For the text-containing cell, return its midpoint in [X, Y] coordinate format. 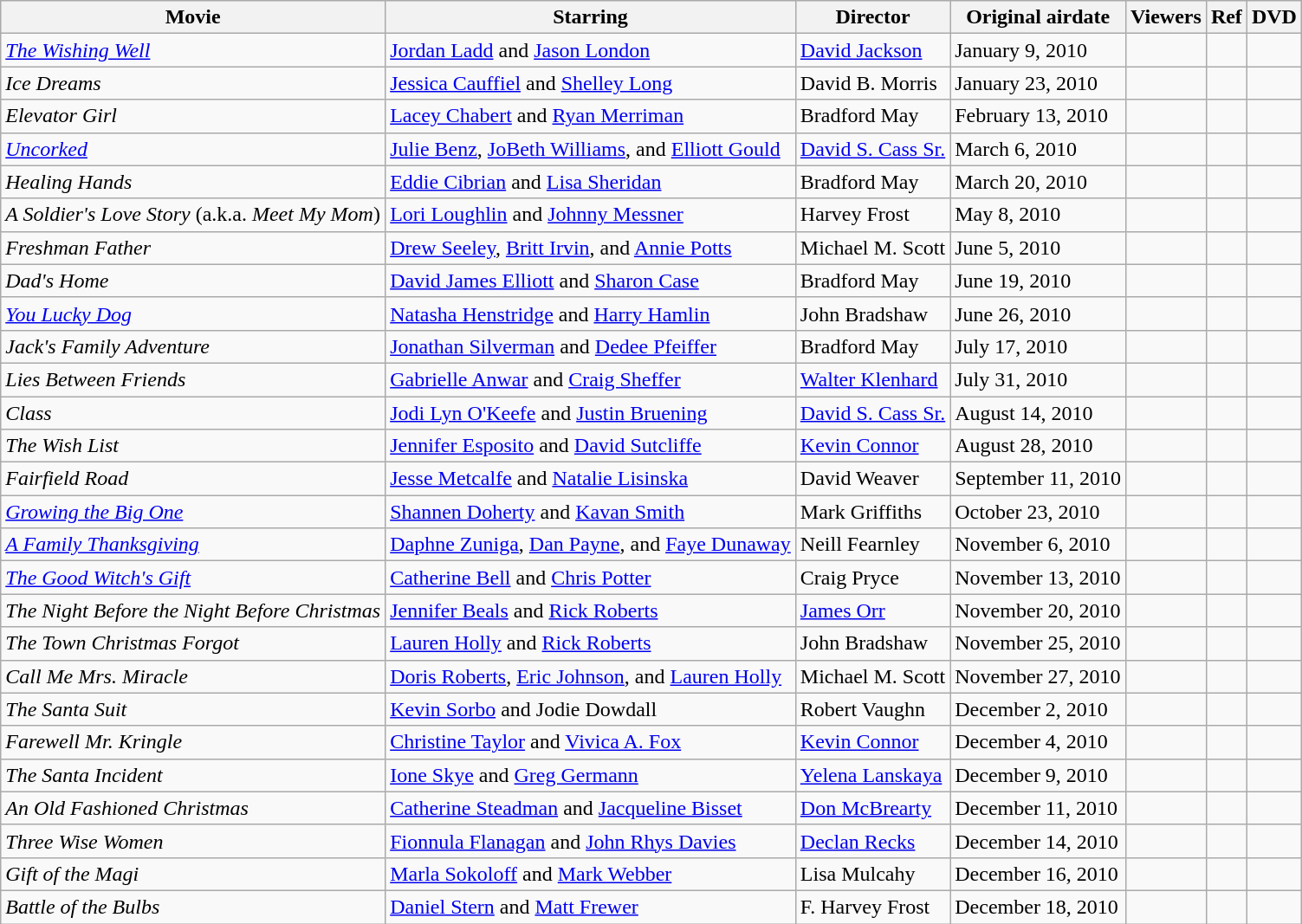
Craig Pryce [872, 578]
February 13, 2010 [1038, 116]
Jodi Lyn O'Keefe and Justin Bruening [591, 413]
The Wish List [193, 446]
Director [872, 17]
Robert Vaughn [872, 709]
Ice Dreams [193, 83]
December 16, 2010 [1038, 874]
August 14, 2010 [1038, 413]
November 13, 2010 [1038, 578]
March 20, 2010 [1038, 182]
Lacey Chabert and Ryan Merriman [591, 116]
Drew Seeley, Britt Irvin, and Annie Potts [591, 248]
David B. Morris [872, 83]
Healing Hands [193, 182]
June 19, 2010 [1038, 281]
Jessica Cauffiel and Shelley Long [591, 83]
Farewell Mr. Kringle [193, 742]
The Santa Incident [193, 775]
Jennifer Esposito and David Sutcliffe [591, 446]
March 6, 2010 [1038, 149]
Catherine Bell and Chris Potter [591, 578]
Fairfield Road [193, 479]
Yelena Lanskaya [872, 775]
Lisa Mulcahy [872, 874]
November 25, 2010 [1038, 643]
December 9, 2010 [1038, 775]
The Wishing Well [193, 50]
Viewers [1166, 17]
January 23, 2010 [1038, 83]
Christine Taylor and Vivica A. Fox [591, 742]
Catherine Steadman and Jacqueline Bisset [591, 808]
Movie [193, 17]
Uncorked [193, 149]
Battle of the Bulbs [193, 907]
A Soldier's Love Story (a.k.a. Meet My Mom) [193, 215]
Freshman Father [193, 248]
Eddie Cibrian and Lisa Sheridan [591, 182]
June 5, 2010 [1038, 248]
December 4, 2010 [1038, 742]
Don McBrearty [872, 808]
Lori Loughlin and Johnny Messner [591, 215]
December 18, 2010 [1038, 907]
Jonathan Silverman and Dedee Pfeiffer [591, 346]
Gabrielle Anwar and Craig Sheffer [591, 379]
Doris Roberts, Eric Johnson, and Lauren Holly [591, 676]
December 2, 2010 [1038, 709]
May 8, 2010 [1038, 215]
July 17, 2010 [1038, 346]
September 11, 2010 [1038, 479]
November 20, 2010 [1038, 611]
June 26, 2010 [1038, 313]
Three Wise Women [193, 841]
December 11, 2010 [1038, 808]
David James Elliott and Sharon Case [591, 281]
August 28, 2010 [1038, 446]
Walter Klenhard [872, 379]
A Family Thanksgiving [193, 545]
Marla Sokoloff and Mark Webber [591, 874]
Daphne Zuniga, Dan Payne, and Faye Dunaway [591, 545]
Jennifer Beals and Rick Roberts [591, 611]
Lauren Holly and Rick Roberts [591, 643]
November 27, 2010 [1038, 676]
December 14, 2010 [1038, 841]
Neill Fearnley [872, 545]
Original airdate [1038, 17]
July 31, 2010 [1038, 379]
November 6, 2010 [1038, 545]
Dad's Home [193, 281]
Declan Recks [872, 841]
Starring [591, 17]
Lies Between Friends [193, 379]
Jesse Metcalfe and Natalie Lisinska [591, 479]
Growing the Big One [193, 512]
Mark Griffiths [872, 512]
Elevator Girl [193, 116]
Julie Benz, JoBeth Williams, and Elliott Gould [591, 149]
You Lucky Dog [193, 313]
Ione Skye and Greg Germann [591, 775]
Shannen Doherty and Kavan Smith [591, 512]
Ref [1227, 17]
DVD [1273, 17]
The Good Witch's Gift [193, 578]
Jack's Family Adventure [193, 346]
The Town Christmas Forgot [193, 643]
Fionnula Flanagan and John Rhys Davies [591, 841]
The Santa Suit [193, 709]
Kevin Sorbo and Jodie Dowdall [591, 709]
James Orr [872, 611]
David Jackson [872, 50]
Harvey Frost [872, 215]
October 23, 2010 [1038, 512]
Class [193, 413]
Jordan Ladd and Jason London [591, 50]
The Night Before the Night Before Christmas [193, 611]
Gift of the Magi [193, 874]
F. Harvey Frost [872, 907]
Daniel Stern and Matt Frewer [591, 907]
Natasha Henstridge and Harry Hamlin [591, 313]
Call Me Mrs. Miracle [193, 676]
David Weaver [872, 479]
January 9, 2010 [1038, 50]
An Old Fashioned Christmas [193, 808]
